Return [x, y] of the center of cell containing provided text 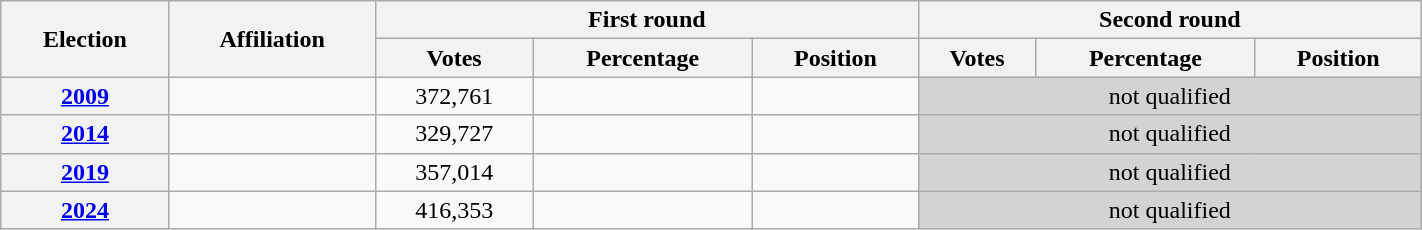
372,761 [454, 96]
2009 [85, 96]
2014 [85, 134]
First round [646, 20]
Affiliation [272, 39]
Election [85, 39]
Second round [1170, 20]
416,353 [454, 210]
329,727 [454, 134]
2019 [85, 172]
357,014 [454, 172]
2024 [85, 210]
